Search for the cell housing the specified text and yield its [X, Y] center coordinate. 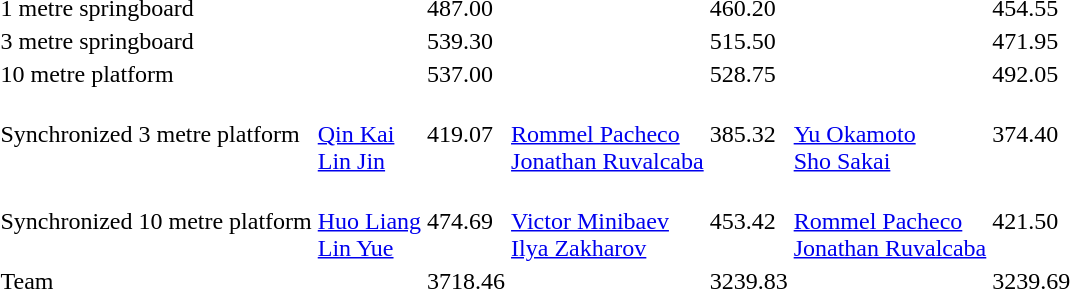
Huo Liang Lin Yue [369, 221]
Qin Kai Lin Jin [369, 134]
385.32 [748, 134]
528.75 [748, 74]
Victor Minibaev Ilya Zakharov [608, 221]
419.07 [466, 134]
537.00 [466, 74]
Yu Okamoto Sho Sakai [890, 134]
453.42 [748, 221]
474.69 [466, 221]
539.30 [466, 41]
515.50 [748, 41]
